Return the (x, y) coordinate for the center point of the cell that contains the specified text.  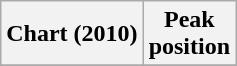
Chart (2010) (72, 34)
Peakposition (189, 34)
